Find where the given text appears and provide that cell's center as [x, y] coordinate. 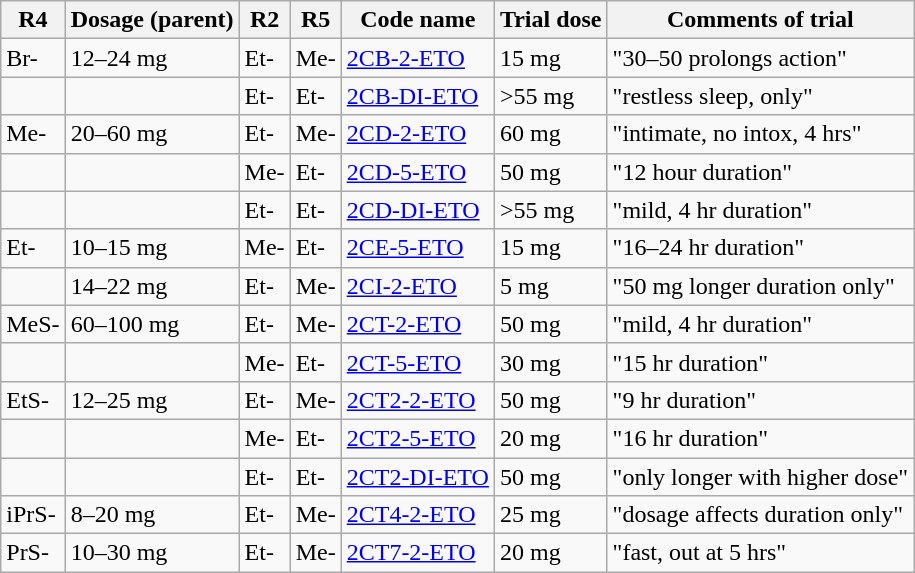
2CB-2-ETO [418, 58]
"only longer with higher dose" [760, 477]
"30–50 prolongs action" [760, 58]
R2 [264, 20]
"50 mg longer duration only" [760, 286]
Comments of trial [760, 20]
60 mg [550, 134]
10–30 mg [152, 553]
"fast, out at 5 hrs" [760, 553]
Dosage (parent) [152, 20]
Code name [418, 20]
2CT-5-ETO [418, 362]
2CD-2-ETO [418, 134]
"16–24 hr duration" [760, 248]
2CI-2-ETO [418, 286]
25 mg [550, 515]
EtS- [33, 400]
"dosage affects duration only" [760, 515]
2CT-2-ETO [418, 324]
2CT7-2-ETO [418, 553]
R4 [33, 20]
iPrS- [33, 515]
"15 hr duration" [760, 362]
"restless sleep, only" [760, 96]
"intimate, no intox, 4 hrs" [760, 134]
Trial dose [550, 20]
12–25 mg [152, 400]
2CD-5-ETO [418, 172]
30 mg [550, 362]
2CT2-2-ETO [418, 400]
2CT2-DI-ETO [418, 477]
"12 hour duration" [760, 172]
2CT4-2-ETO [418, 515]
10–15 mg [152, 248]
2CT2-5-ETO [418, 438]
2CB-DI-ETO [418, 96]
PrS- [33, 553]
2CE-5-ETO [418, 248]
20–60 mg [152, 134]
2CD-DI-ETO [418, 210]
R5 [316, 20]
MeS- [33, 324]
Br- [33, 58]
12–24 mg [152, 58]
"16 hr duration" [760, 438]
5 mg [550, 286]
60–100 mg [152, 324]
14–22 mg [152, 286]
8–20 mg [152, 515]
"9 hr duration" [760, 400]
